For the text-containing cell, return its midpoint in [x, y] coordinate format. 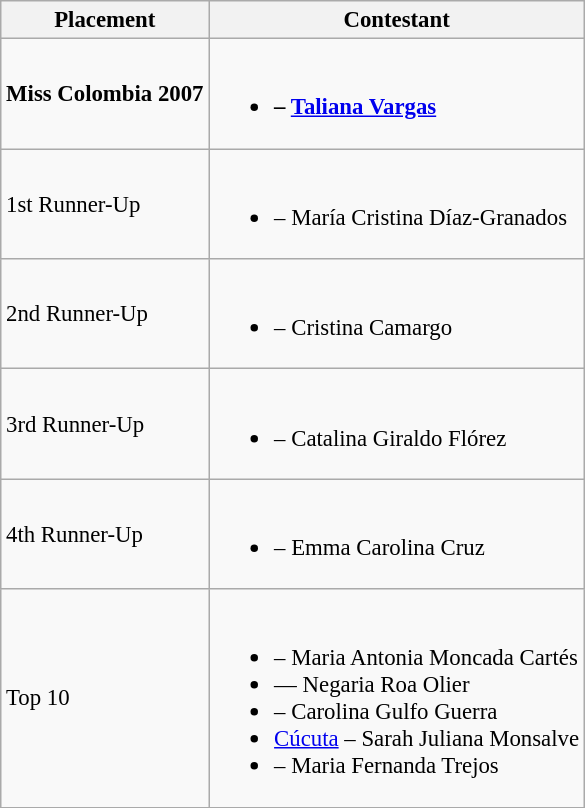
– Taliana Vargas [397, 94]
– Maria Antonia Moncada Cartés — Negaria Roa Olier – Carolina Gulfo Guerra Cúcuta – Sarah Juliana Monsalve – Maria Fernanda Trejos [397, 698]
Contestant [397, 20]
– Catalina Giraldo Flórez [397, 424]
3rd Runner-Up [105, 424]
Placement [105, 20]
– Cristina Camargo [397, 314]
Top 10 [105, 698]
– María Cristina Díaz-Granados [397, 204]
2nd Runner-Up [105, 314]
4th Runner-Up [105, 534]
Miss Colombia 2007 [105, 94]
– Emma Carolina Cruz [397, 534]
1st Runner-Up [105, 204]
